Pinpoint the cell where the given text exists, returning its [X, Y] midpoint coordinate. 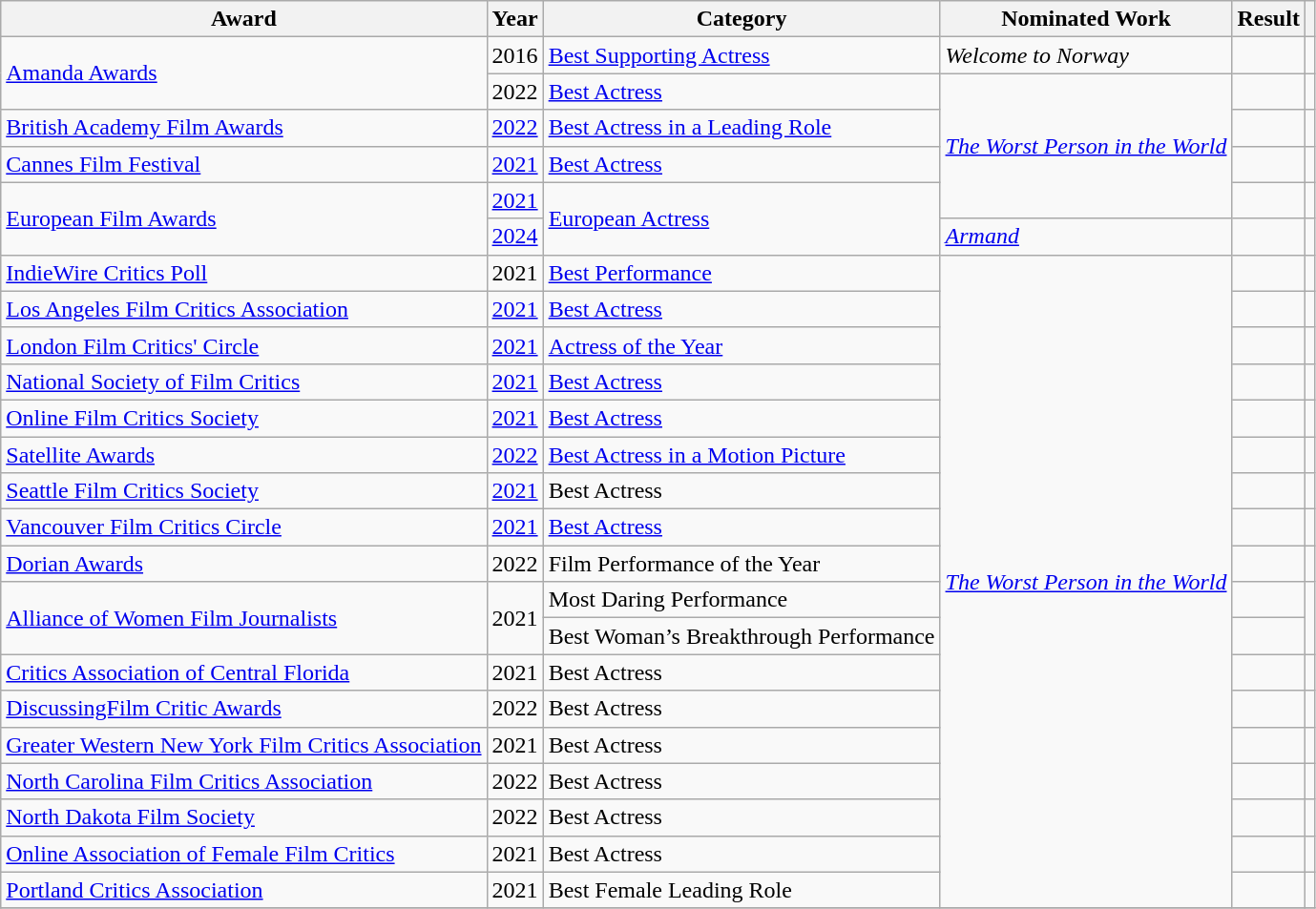
Award [244, 19]
British Academy Film Awards [244, 128]
Best Actress in a Leading Role [742, 128]
Vancouver Film Critics Circle [244, 527]
Best Performance [742, 273]
London Film Critics' Circle [244, 345]
Most Daring Performance [742, 600]
Online Association of Female Film Critics [244, 854]
Los Angeles Film Critics Association [244, 309]
Dorian Awards [244, 564]
Greater Western New York Film Critics Association [244, 745]
European Film Awards [244, 218]
Portland Critics Association [244, 890]
North Carolina Film Critics Association [244, 781]
2016 [515, 55]
Best Female Leading Role [742, 890]
Film Performance of the Year [742, 564]
Critics Association of Central Florida [244, 672]
Actress of the Year [742, 345]
IndieWire Critics Poll [244, 273]
Armand [1086, 237]
Seattle Film Critics Society [244, 491]
2024 [515, 237]
Online Film Critics Society [244, 418]
Best Supporting Actress [742, 55]
Year [515, 19]
National Society of Film Critics [244, 382]
Best Actress in a Motion Picture [742, 455]
Alliance of Women Film Journalists [244, 618]
Welcome to Norway [1086, 55]
DiscussingFilm Critic Awards [244, 709]
North Dakota Film Society [244, 817]
Satellite Awards [244, 455]
Cannes Film Festival [244, 164]
Best Woman’s Breakthrough Performance [742, 636]
Amanda Awards [244, 73]
European Actress [742, 218]
Result [1268, 19]
Category [742, 19]
Nominated Work [1086, 19]
